Capture the cell that displays the provided text and extract its (X, Y) central coordinate. 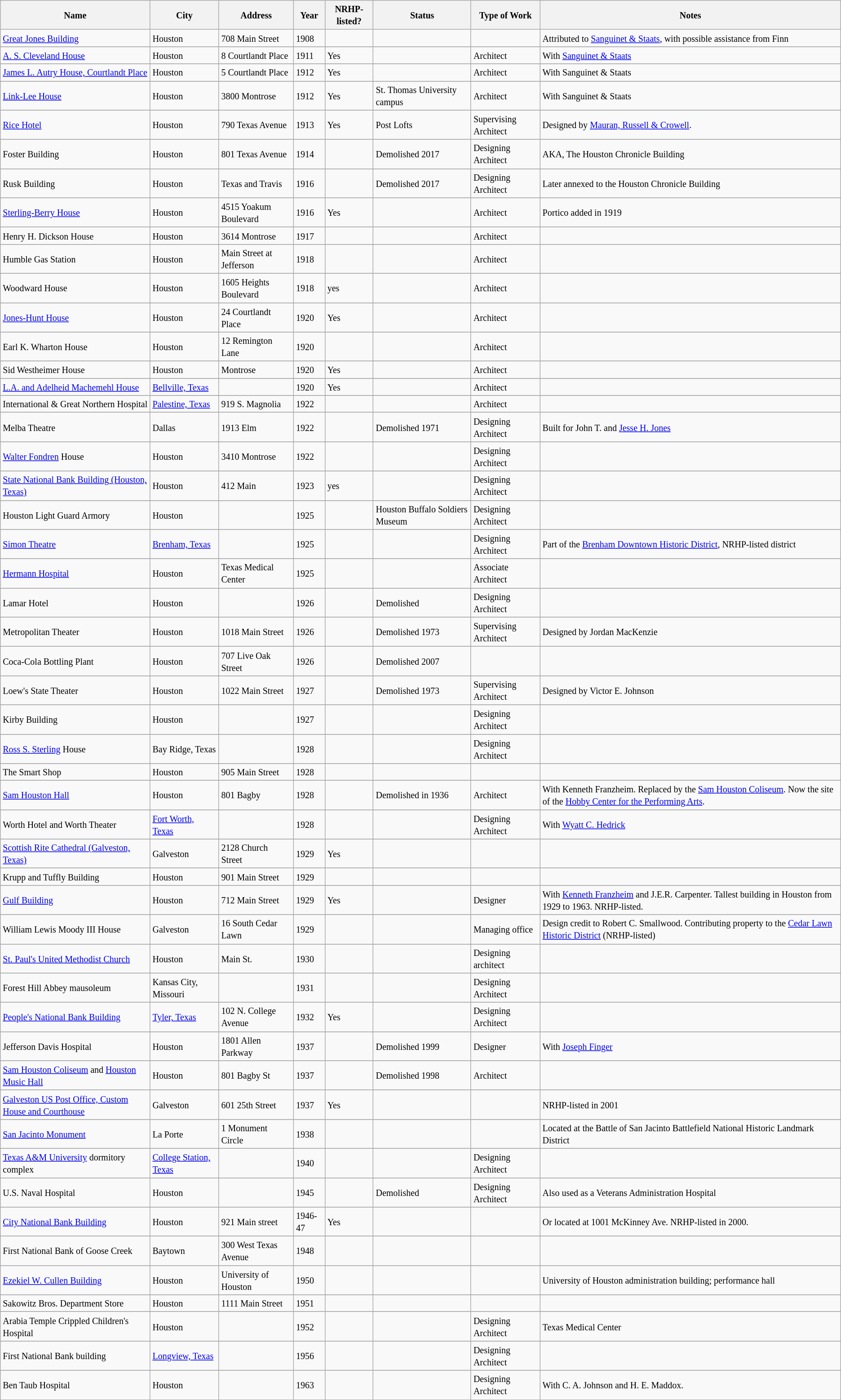
Also used as a Veterans Administration Hospital (690, 1192)
Humble Gas Station (75, 259)
Worth Hotel and Worth Theater (75, 824)
300 West Texas Avenue (256, 1251)
Sakowitz Bros. Department Store (75, 1303)
Earl K. Wharton House (75, 347)
Main Street at Jefferson (256, 259)
2128 Church Street (256, 854)
1801 Allen Parkway (256, 1046)
Sterling-Berry House (75, 212)
1605 Heights Boulevard (256, 288)
A. S. Cleveland House (75, 55)
City National Bank Building (75, 1222)
801 Bagby St (256, 1075)
William Lewis Moody III House (75, 929)
Later annexed to the Houston Chronicle Building (690, 183)
Fort Worth, Texas (184, 824)
24 Courtlandt Place (256, 317)
AKA, The Houston Chronicle Building (690, 154)
1952 (309, 1327)
1111 Main Street (256, 1303)
With Kenneth Franzheim. Replaced by the Sam Houston Coliseum. Now the site of the Hobby Center for the Performing Arts. (690, 796)
Palestine, Texas (184, 404)
919 S. Magnolia (256, 404)
La Porte (184, 1133)
Arabia Temple Crippled Children's Hospital (75, 1327)
San Jacinto Monument (75, 1133)
1931 (309, 988)
Foster Building (75, 154)
Bay Ridge, Texas (184, 749)
The Smart Shop (75, 772)
State National Bank Building (Houston, Texas) (75, 485)
801 Texas Avenue (256, 154)
Kirby Building (75, 719)
Metropolitan Theater (75, 632)
Demolished 1971 (422, 427)
Henry H. Dickson House (75, 236)
First National Bank of Goose Creek (75, 1251)
16 South Cedar Lawn (256, 929)
1930 (309, 958)
St. Paul's United Methodist Church (75, 958)
Rusk Building (75, 183)
People's National Bank Building (75, 1017)
Ezekiel W. Cullen Building (75, 1280)
Houston Light Guard Armory (75, 515)
412 Main (256, 485)
Demolished 1999 (422, 1046)
901 Main Street (256, 877)
Texas and Travis (256, 183)
College Station, Texas (184, 1163)
With Kenneth Franzheim and J.E.R. Carpenter. Tallest building in Houston from 1929 to 1963. NRHP-listed. (690, 900)
921 Main street (256, 1222)
Post Lofts (422, 125)
601 25th Street (256, 1105)
708 Main Street (256, 38)
1951 (309, 1303)
Notes (690, 15)
Type of Work (505, 15)
Address (256, 15)
102 N. College Avenue (256, 1017)
St. Thomas University campus (422, 95)
Demolished 1998 (422, 1075)
Associate Architect (505, 573)
Located at the Battle of San Jacinto Battlefield National Historic Landmark District (690, 1133)
Montrose (256, 370)
Gulf Building (75, 900)
With Joseph Finger (690, 1046)
First National Bank building (75, 1356)
University of Houston administration building; performance hall (690, 1280)
Ben Taub Hospital (75, 1385)
1913 (309, 125)
Ross S. Sterling House (75, 749)
Attributed to Sanguinet & Staats, with possible assistance from Finn (690, 38)
Brenham, Texas (184, 544)
Managing office (505, 929)
1956 (309, 1356)
James L. Autry House, Courtlandt Place (75, 72)
Scottish Rite Cathedral (Galveston, Texas) (75, 854)
With Wyatt C. Hedrick (690, 824)
Sid Westheimer House (75, 370)
Design credit to Robert C. Smallwood. Contributing property to the Cedar Lawn Historic District (NRHP-listed) (690, 929)
Galveston US Post Office, Custom House and Courthouse (75, 1105)
1948 (309, 1251)
Walter Fondren House (75, 457)
12 Remington Lane (256, 347)
Great Jones Building (75, 38)
1923 (309, 485)
790 Texas Avenue (256, 125)
1950 (309, 1280)
Sam Houston Hall (75, 796)
1018 Main Street (256, 632)
1917 (309, 236)
1945 (309, 1192)
8 Courtlandt Place (256, 55)
Main St. (256, 958)
Lamar Hotel (75, 602)
Kansas City, Missouri (184, 988)
City (184, 15)
3800 Montrose (256, 95)
Jefferson Davis Hospital (75, 1046)
Status (422, 15)
3410 Montrose (256, 457)
1963 (309, 1385)
Coca-Cola Bottling Plant (75, 661)
Tyler, Texas (184, 1017)
4515 Yoakum Boulevard (256, 212)
1022 Main Street (256, 690)
Dallas (184, 427)
1940 (309, 1163)
Or located at 1001 McKinney Ave. NRHP-listed in 2000. (690, 1222)
712 Main Street (256, 900)
Part of the Brenham Downtown Historic District, NRHP-listed district (690, 544)
3614 Montrose (256, 236)
Designed by Jordan MacKenzie (690, 632)
Woodward House (75, 288)
1 Monument Circle (256, 1133)
1913 Elm (256, 427)
1946-47 (309, 1222)
707 Live Oak Street (256, 661)
Jones-Hunt House (75, 317)
Demolished in 1936 (422, 796)
Designed by Mauran, Russell & Crowell. (690, 125)
Built for John T. and Jesse H. Jones (690, 427)
Portico added in 1919 (690, 212)
Simon Theatre (75, 544)
Houston Buffalo Soldiers Museum (422, 515)
Name (75, 15)
With C. A. Johnson and H. E. Maddox. (690, 1385)
Longview, Texas (184, 1356)
Sam Houston Coliseum and Houston Music Hall (75, 1075)
Melba Theatre (75, 427)
Designing architect (505, 958)
International & Great Northern Hospital (75, 404)
U.S. Naval Hospital (75, 1192)
1932 (309, 1017)
NRHP-listed in 2001 (690, 1105)
University of Houston (256, 1280)
NRHP-listed? (349, 15)
Loew's State Theater (75, 690)
1911 (309, 55)
L.A. and Adelheid Machemehl House (75, 387)
Bellville, Texas (184, 387)
801 Bagby (256, 796)
Krupp and Tuffly Building (75, 877)
1938 (309, 1133)
Forest Hill Abbey mausoleum (75, 988)
Year (309, 15)
1908 (309, 38)
Baytown (184, 1251)
Link-Lee House (75, 95)
5 Courtlandt Place (256, 72)
905 Main Street (256, 772)
1914 (309, 154)
Designed by Victor E. Johnson (690, 690)
Texas A&M University dormitory complex (75, 1163)
Hermann Hospital (75, 573)
Demolished 2007 (422, 661)
Rice Hotel (75, 125)
